Scan for the cell matching the given text and deliver its (X, Y) coordinate at center. 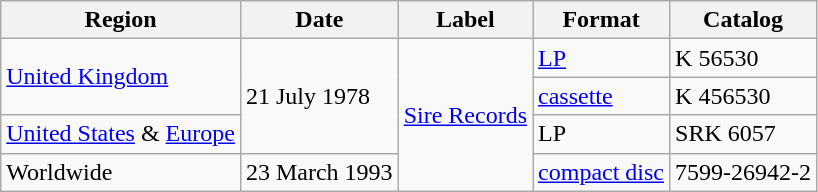
Format (602, 20)
Label (465, 20)
21 July 1978 (319, 96)
compact disc (602, 172)
K 456530 (744, 96)
United Kingdom (121, 77)
United States & Europe (121, 134)
Date (319, 20)
Worldwide (121, 172)
Catalog (744, 20)
Sire Records (465, 115)
cassette (602, 96)
23 March 1993 (319, 172)
K 56530 (744, 58)
SRK 6057 (744, 134)
Region (121, 20)
7599-26942-2 (744, 172)
